Identify which cell holds the provided text, then report its (x, y) central coordinate. 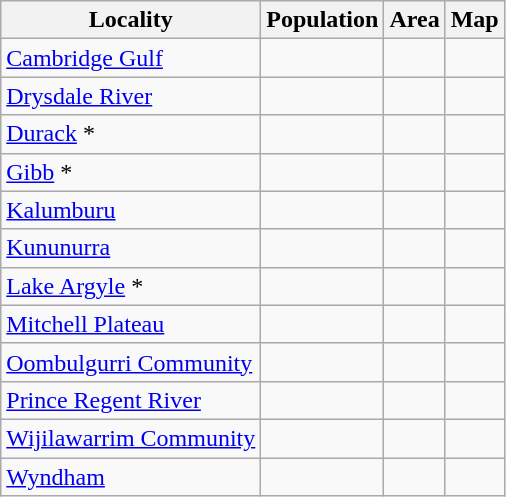
Kununurra (131, 248)
Map (474, 20)
Lake Argyle * (131, 286)
Wyndham (131, 477)
Prince Regent River (131, 400)
Durack * (131, 134)
Wijilawarrim Community (131, 438)
Area (414, 20)
Gibb * (131, 172)
Drysdale River (131, 96)
Oombulgurri Community (131, 362)
Locality (131, 20)
Mitchell Plateau (131, 324)
Population (322, 20)
Kalumburu (131, 210)
Cambridge Gulf (131, 58)
